Search for the cell housing the specified text and yield its [x, y] center coordinate. 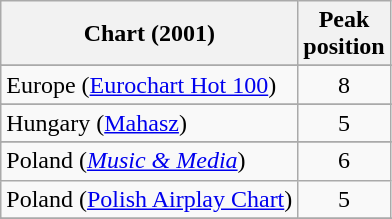
Poland (Music & Media) [150, 161]
8 [344, 85]
Europe (Eurochart Hot 100) [150, 85]
Poland (Polish Airplay Chart) [150, 199]
6 [344, 161]
Chart (2001) [150, 34]
Hungary (Mahasz) [150, 123]
Peakposition [344, 34]
